For the text-containing cell, return its midpoint in (x, y) coordinate format. 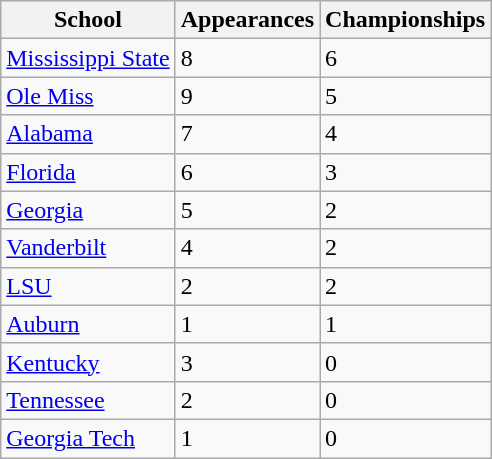
Auburn (88, 324)
Georgia (88, 210)
7 (247, 134)
Ole Miss (88, 96)
Georgia Tech (88, 438)
9 (247, 96)
Appearances (247, 20)
Mississippi State (88, 58)
8 (247, 58)
Championships (406, 20)
Vanderbilt (88, 248)
Alabama (88, 134)
Florida (88, 172)
LSU (88, 286)
School (88, 20)
Tennessee (88, 400)
Kentucky (88, 362)
